Locate the cell with the specified text and output its [X, Y] center coordinate. 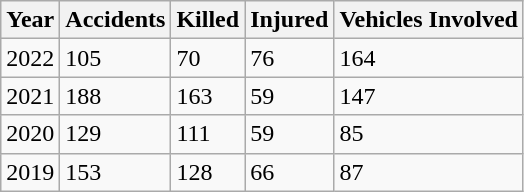
2020 [30, 134]
129 [116, 134]
111 [208, 134]
Year [30, 20]
128 [208, 172]
Accidents [116, 20]
76 [290, 58]
105 [116, 58]
2022 [30, 58]
Killed [208, 20]
85 [429, 134]
Injured [290, 20]
Vehicles Involved [429, 20]
153 [116, 172]
163 [208, 96]
2021 [30, 96]
147 [429, 96]
164 [429, 58]
2019 [30, 172]
87 [429, 172]
66 [290, 172]
188 [116, 96]
70 [208, 58]
